Search for the cell housing the specified text and yield its (X, Y) center coordinate. 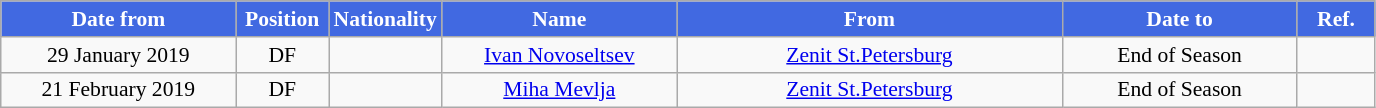
Ref. (1336, 19)
From (870, 19)
Ivan Novoseltsev (560, 55)
29 January 2019 (118, 55)
Nationality (384, 19)
Name (560, 19)
21 February 2019 (118, 90)
Miha Mevlja (560, 90)
Date to (1180, 19)
Date from (118, 19)
Position (282, 19)
